For the text-containing cell, return its midpoint in [x, y] coordinate format. 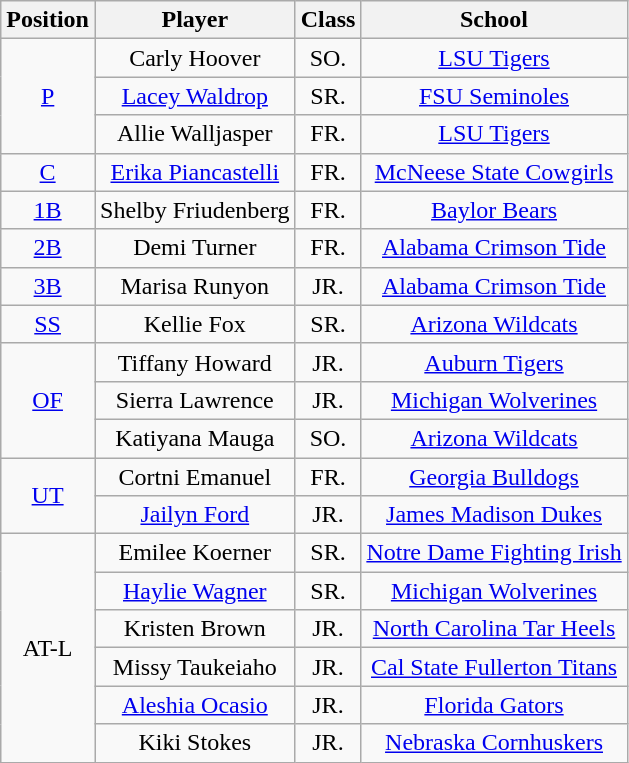
OF [48, 400]
Cal State Fullerton Titans [494, 667]
Aleshia Ocasio [194, 705]
Kristen Brown [194, 629]
Cortni Emanuel [194, 477]
McNeese State Cowgirls [494, 172]
Auburn Tigers [494, 362]
Katiyana Mauga [194, 438]
Marisa Runyon [194, 286]
Baylor Bears [494, 210]
School [494, 20]
Tiffany Howard [194, 362]
Emilee Koerner [194, 553]
Shelby Friudenberg [194, 210]
Carly Hoover [194, 58]
SS [48, 324]
3B [48, 286]
Class [328, 20]
James Madison Dukes [494, 515]
UT [48, 496]
FSU Seminoles [494, 96]
Kellie Fox [194, 324]
Allie Walljasper [194, 134]
Sierra Lawrence [194, 400]
Kiki Stokes [194, 743]
Erika Piancastelli [194, 172]
Haylie Wagner [194, 591]
Jailyn Ford [194, 515]
Missy Taukeiaho [194, 667]
C [48, 172]
P [48, 96]
North Carolina Tar Heels [494, 629]
Player [194, 20]
Lacey Waldrop [194, 96]
Demi Turner [194, 248]
Georgia Bulldogs [494, 477]
AT-L [48, 648]
1B [48, 210]
2B [48, 248]
Notre Dame Fighting Irish [494, 553]
Position [48, 20]
Florida Gators [494, 705]
Nebraska Cornhuskers [494, 743]
